Search for the cell housing the specified text and yield its [x, y] center coordinate. 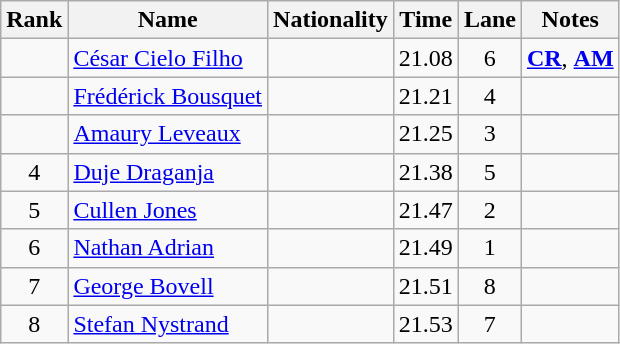
21.21 [426, 96]
21.25 [426, 134]
21.47 [426, 210]
21.51 [426, 286]
George Bovell [168, 286]
1 [490, 248]
César Cielo Filho [168, 58]
Time [426, 20]
Name [168, 20]
Notes [570, 20]
Cullen Jones [168, 210]
Rank [34, 20]
CR, AM [570, 58]
Amaury Leveaux [168, 134]
3 [490, 134]
21.49 [426, 248]
Stefan Nystrand [168, 324]
21.38 [426, 172]
21.53 [426, 324]
Duje Draganja [168, 172]
Nathan Adrian [168, 248]
Frédérick Bousquet [168, 96]
Nationality [331, 20]
2 [490, 210]
Lane [490, 20]
21.08 [426, 58]
